Identify which cell holds the provided text, then report its [X, Y] central coordinate. 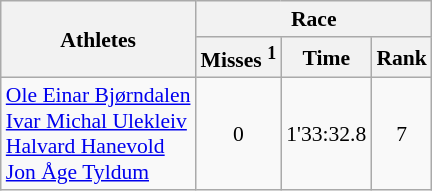
Time [326, 58]
Athletes [98, 40]
Rank [402, 58]
0 [239, 134]
7 [402, 134]
Ole Einar BjørndalenIvar Michal UlekleivHalvard HanevoldJon Åge Tyldum [98, 134]
1'33:32.8 [326, 134]
Misses 1 [239, 58]
Race [314, 19]
